Search for the cell housing the specified text and yield its (x, y) center coordinate. 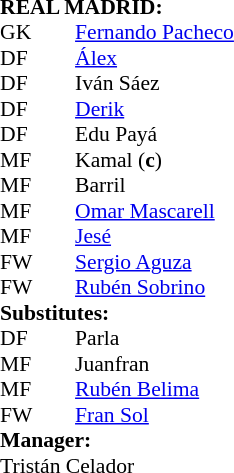
Iván Sáez (154, 83)
Rubén Belima (154, 389)
Juanfran (154, 364)
Parla (154, 339)
Jesé (154, 237)
Fernando Pacheco (154, 33)
Fran Sol (154, 415)
Barril (154, 185)
Substitutes: (117, 313)
Edu Payá (154, 135)
Rubén Sobrino (154, 287)
Kamal (c) (154, 160)
Manager: (117, 441)
Álex (154, 58)
Omar Mascarell (154, 211)
Sergio Aguza (154, 262)
GK (19, 33)
Derik (154, 109)
